Detect which cell encompasses the target text, then output its [X, Y] center coordinate. 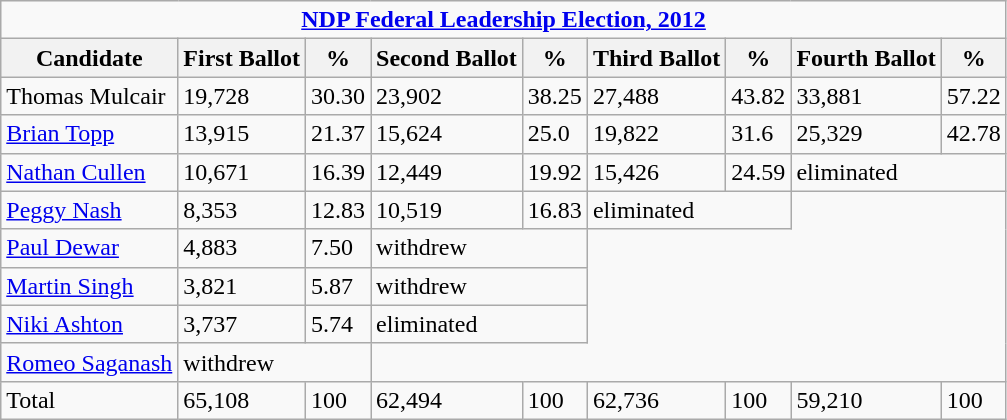
12.83 [338, 210]
23,902 [447, 96]
7.50 [338, 248]
21.37 [338, 134]
62,494 [447, 400]
Third Ballot [656, 58]
Nathan Cullen [90, 172]
Paul Dewar [90, 248]
NDP Federal Leadership Election, 2012 [504, 20]
62,736 [656, 400]
25.0 [554, 134]
27,488 [656, 96]
Brian Topp [90, 134]
43.82 [758, 96]
10,519 [447, 210]
Romeo Saganash [90, 362]
38.25 [554, 96]
57.22 [974, 96]
8,353 [242, 210]
5.87 [338, 286]
Candidate [90, 58]
Niki Ashton [90, 324]
12,449 [447, 172]
59,210 [866, 400]
First Ballot [242, 58]
16.83 [554, 210]
19,822 [656, 134]
Peggy Nash [90, 210]
65,108 [242, 400]
4,883 [242, 248]
15,624 [447, 134]
5.74 [338, 324]
Martin Singh [90, 286]
Total [90, 400]
31.6 [758, 134]
3,821 [242, 286]
10,671 [242, 172]
Second Ballot [447, 58]
42.78 [974, 134]
15,426 [656, 172]
25,329 [866, 134]
19.92 [554, 172]
19,728 [242, 96]
Thomas Mulcair [90, 96]
33,881 [866, 96]
3,737 [242, 324]
30.30 [338, 96]
16.39 [338, 172]
Fourth Ballot [866, 58]
13,915 [242, 134]
24.59 [758, 172]
